Provide the (X, Y) coordinate of the cell's center where the given text is located.  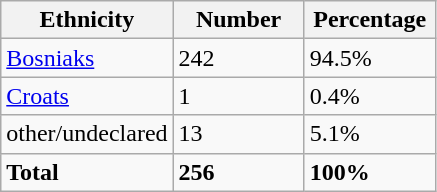
other/undeclared (87, 134)
1 (238, 96)
94.5% (370, 58)
Total (87, 172)
256 (238, 172)
Percentage (370, 20)
5.1% (370, 134)
0.4% (370, 96)
13 (238, 134)
Number (238, 20)
Croats (87, 96)
Bosniaks (87, 58)
100% (370, 172)
Ethnicity (87, 20)
242 (238, 58)
